Capture the cell that displays the provided text and extract its [X, Y] central coordinate. 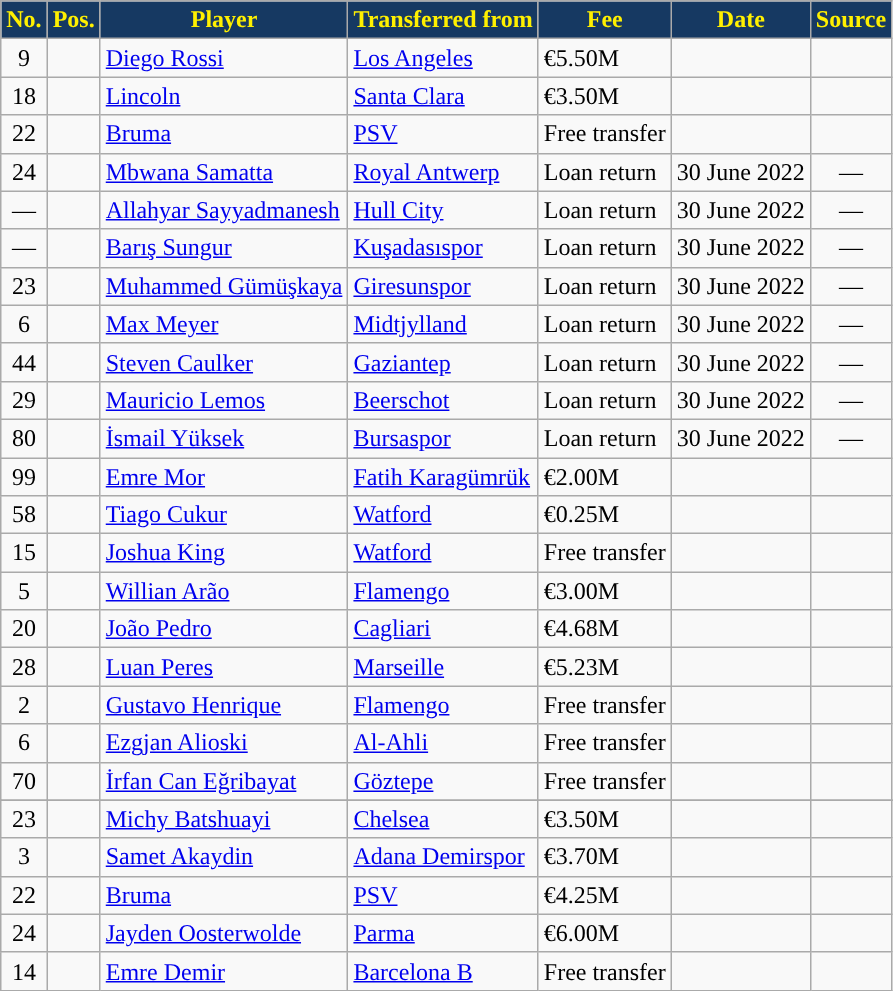
Samet Akaydin [224, 857]
Ezgjan Alioski [224, 743]
Cagliari [443, 629]
Michy Batshuayi [224, 819]
Muhammed Gümüşkaya [224, 286]
Emre Demir [224, 971]
Willian Arão [224, 591]
Chelsea [443, 819]
9 [24, 58]
Kuşadasıspor [443, 248]
İsmail Yüksek [224, 438]
Tiago Cukur [224, 515]
Lincoln [224, 96]
€3.70M [604, 857]
Source [850, 20]
99 [24, 477]
Barış Sungur [224, 248]
Mbwana Samatta [224, 172]
Transferred from [443, 20]
Emre Mor [224, 477]
44 [24, 362]
28 [24, 667]
Steven Caulker [224, 362]
3 [24, 857]
Barcelona B [443, 971]
14 [24, 971]
Allahyar Sayyadmanesh [224, 210]
Giresunspor [443, 286]
Midtjylland [443, 324]
Gaziantep [443, 362]
Bursaspor [443, 438]
Jayden Oosterwolde [224, 933]
70 [24, 781]
No. [24, 20]
€4.25M [604, 895]
80 [24, 438]
29 [24, 400]
€5.50M [604, 58]
5 [24, 591]
Diego Rossi [224, 58]
Santa Clara [443, 96]
15 [24, 553]
Los Angeles [443, 58]
Fee [604, 20]
Royal Antwerp [443, 172]
Adana Demirspor [443, 857]
Gustavo Henrique [224, 705]
2 [24, 705]
€6.00M [604, 933]
€2.00M [604, 477]
İrfan Can Eğribayat [224, 781]
Max Meyer [224, 324]
Player [224, 20]
€5.23M [604, 667]
€3.00M [604, 591]
Fatih Karagümrük [443, 477]
20 [24, 629]
Parma [443, 933]
58 [24, 515]
Beerschot [443, 400]
€0.25M [604, 515]
Mauricio Lemos [224, 400]
Luan Peres [224, 667]
Göztepe [443, 781]
€4.68M [604, 629]
18 [24, 96]
João Pedro [224, 629]
Al-Ahli [443, 743]
Hull City [443, 210]
Pos. [74, 20]
Joshua King [224, 553]
Marseille [443, 667]
Date [740, 20]
